Locate the cell with the specified text and output its [X, Y] center coordinate. 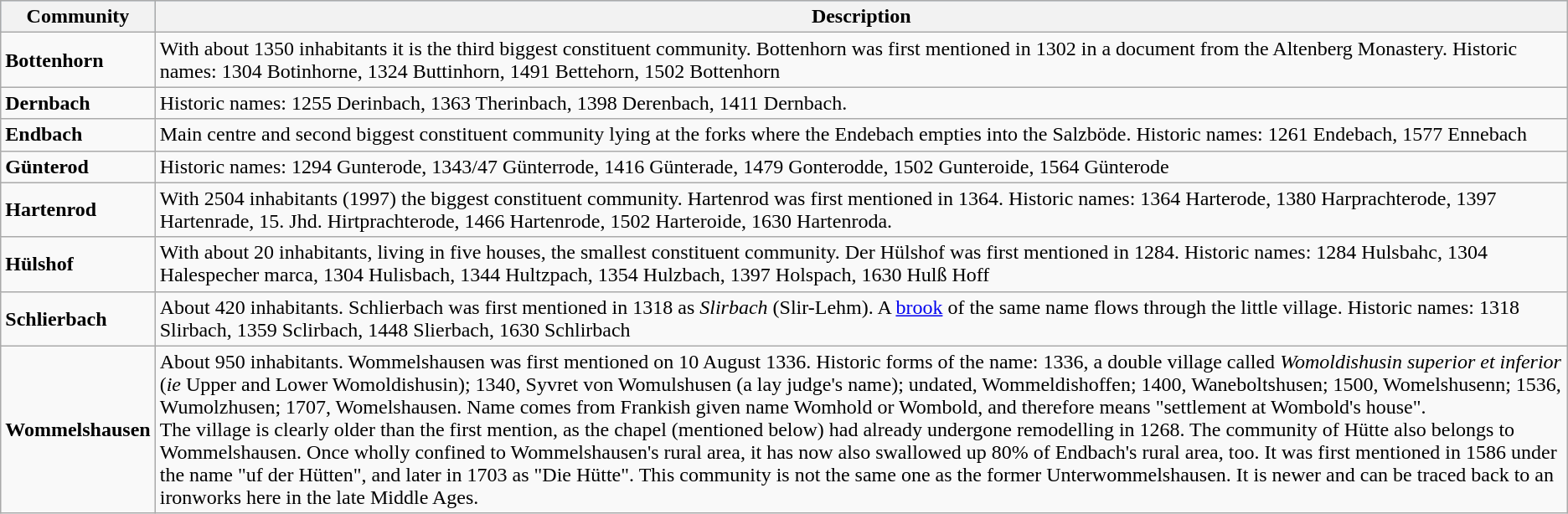
Historic names: 1294 Gunterode, 1343/47 Günterrode, 1416 Günterade, 1479 Gonterodde, 1502 Gunteroide, 1564 Günterode [861, 167]
Dernbach [78, 103]
Hülshof [78, 265]
Bottenhorn [78, 60]
Endbach [78, 135]
Hartenrod [78, 209]
Community [78, 17]
Schlierbach [78, 318]
Günterod [78, 167]
Description [861, 17]
Historic names: 1255 Derinbach, 1363 Therinbach, 1398 Derenbach, 1411 Dernbach. [861, 103]
Wommelshausen [78, 429]
